From the cell containing the given text, extract its center point as [x, y] coordinate. 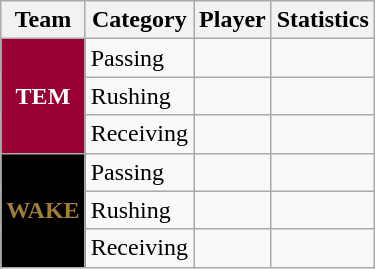
WAKE [43, 210]
Team [43, 20]
TEM [43, 96]
Category [139, 20]
Statistics [322, 20]
Player [233, 20]
